Determine the (x, y) coordinate at the center of the cell enclosing the given text.  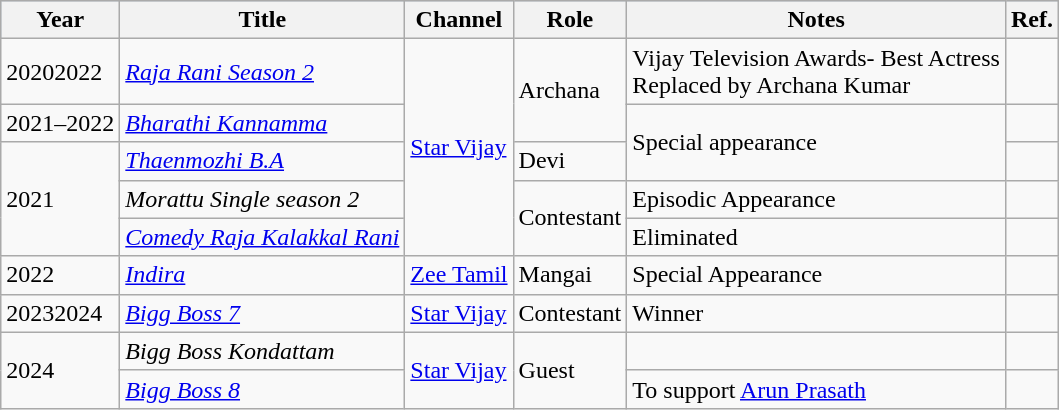
Raja Rani Season 2 (262, 72)
20202022 (60, 72)
2021–2022 (60, 123)
Guest (570, 370)
Indira (262, 275)
Vijay Television Awards- Best Actress Replaced by Archana Kumar (816, 72)
To support Arun Prasath (816, 389)
Special Appearance (816, 275)
2021 (60, 199)
Mangai (570, 275)
Thaenmozhi B.A (262, 161)
Zee Tamil (459, 275)
Title (262, 20)
Eliminated (816, 237)
Special appearance (816, 142)
Bigg Boss 8 (262, 389)
Bigg Boss 7 (262, 313)
Notes (816, 20)
Year (60, 20)
Channel (459, 20)
Bigg Boss Kondattam (262, 351)
Bharathi Kannamma (262, 123)
Role (570, 20)
2022 (60, 275)
Ref. (1032, 20)
Winner (816, 313)
Morattu Single season 2 (262, 199)
2024 (60, 370)
20232024 (60, 313)
Comedy Raja Kalakkal Rani (262, 237)
Archana (570, 90)
Devi (570, 161)
Episodic Appearance (816, 199)
